Capture the cell that displays the provided text and extract its (X, Y) central coordinate. 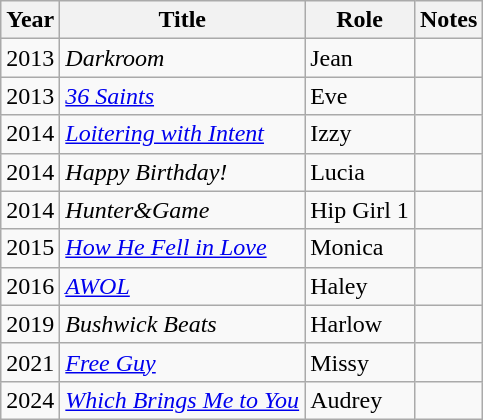
Bushwick Beats (182, 324)
36 Saints (182, 96)
Missy (360, 362)
Izzy (360, 134)
Hip Girl 1 (360, 210)
Audrey (360, 400)
2021 (30, 362)
Monica (360, 248)
How He Fell in Love (182, 248)
2016 (30, 286)
Eve (360, 96)
AWOL (182, 286)
2019 (30, 324)
2015 (30, 248)
2024 (30, 400)
Year (30, 20)
Haley (360, 286)
Happy Birthday! (182, 172)
Role (360, 20)
Hunter&Game (182, 210)
Lucia (360, 172)
Notes (448, 20)
Darkroom (182, 58)
Jean (360, 58)
Title (182, 20)
Loitering with Intent (182, 134)
Harlow (360, 324)
Free Guy (182, 362)
Which Brings Me to You (182, 400)
